Determine the [X, Y] coordinate at the center of the cell enclosing the given text.  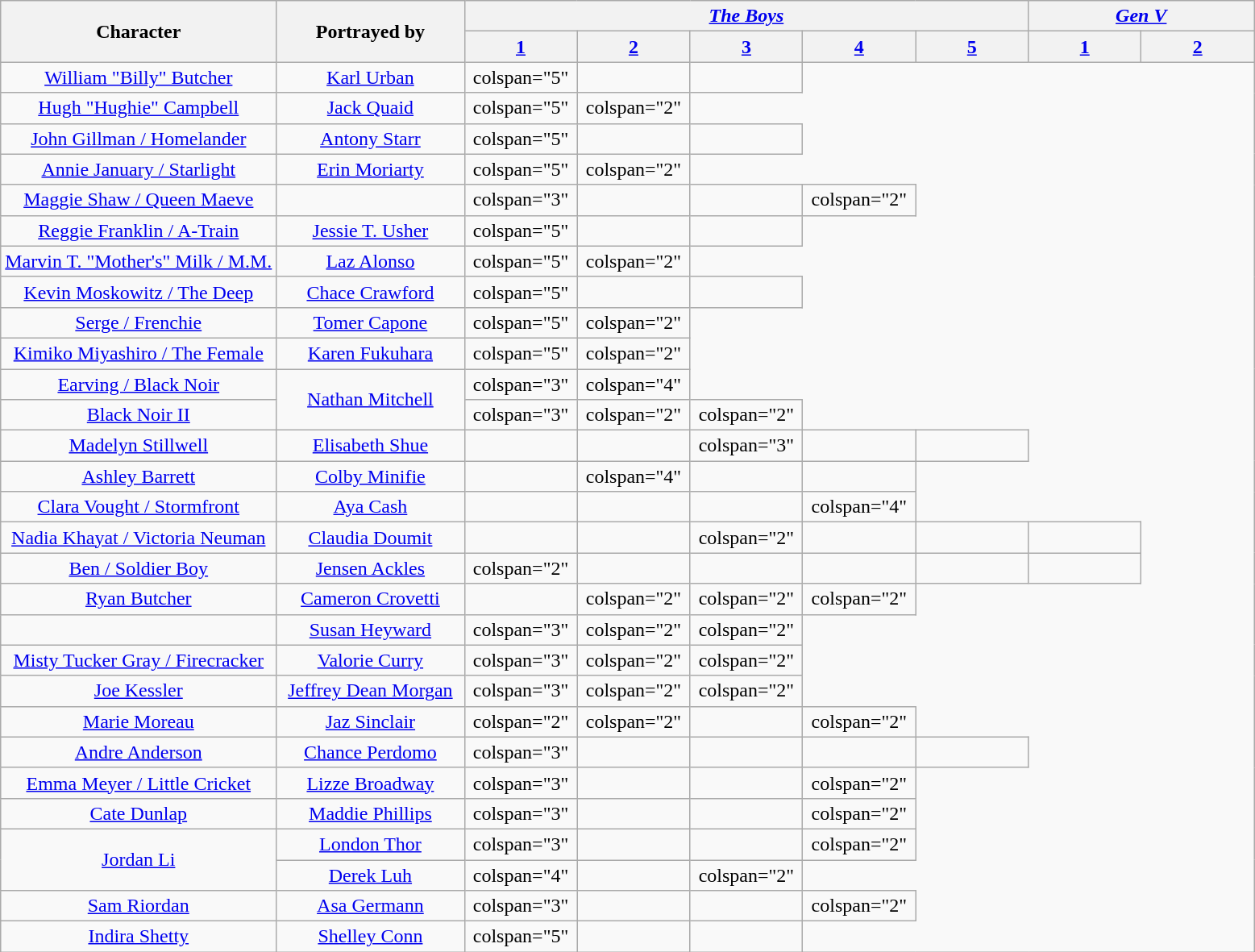
Jaz Sinclair [371, 721]
Annie January / Starlight [139, 169]
Serge / Frenchie [139, 322]
Valorie Curry [371, 660]
Emma Meyer / Little Cricket [139, 783]
5 [972, 47]
Colby Minifie [371, 476]
Ashley Barrett [139, 476]
Marvin T. "Mother's" Milk / M.M. [139, 261]
Tomer Capone [371, 322]
William "Billy" Butcher [139, 77]
Misty Tucker Gray / Firecracker [139, 660]
Reggie Franklin / A-Train [139, 231]
Jessie T. Usher [371, 231]
Maggie Shaw / Queen Maeve [139, 200]
Joe Kessler [139, 691]
Chace Crawford [371, 292]
Marie Moreau [139, 721]
Jeffrey Dean Morgan [371, 691]
Character [139, 31]
4 [859, 47]
Ryan Butcher [139, 599]
Cate Dunlap [139, 813]
Antony Starr [371, 139]
Jack Quaid [371, 108]
Claudia Doumit [371, 538]
Ben / Soldier Boy [139, 568]
London Thor [371, 844]
Karl Urban [371, 77]
Indira Shetty [139, 937]
Black Noir II [139, 415]
Kimiko Miyashiro / The Female [139, 353]
John Gillman / Homelander [139, 139]
Nadia Khayat / Victoria Neuman [139, 538]
Portrayed by [371, 31]
Erin Moriarty [371, 169]
Shelley Conn [371, 937]
The Boys [746, 16]
Aya Cash [371, 507]
3 [746, 47]
Chance Perdomo [371, 752]
Derek Luh [371, 875]
Karen Fukuhara [371, 353]
Maddie Phillips [371, 813]
Jordan Li [139, 859]
Lizze Broadway [371, 783]
Gen V [1141, 16]
Asa Germann [371, 906]
Nathan Mitchell [371, 400]
Laz Alonso [371, 261]
Sam Riordan [139, 906]
Jensen Ackles [371, 568]
Hugh "Hughie" Campbell [139, 108]
Clara Vought / Stormfront [139, 507]
Kevin Moskowitz / The Deep [139, 292]
Elisabeth Shue [371, 446]
Susan Heyward [371, 630]
Madelyn Stillwell [139, 446]
Cameron Crovetti [371, 599]
Earving / Black Noir [139, 385]
Andre Anderson [139, 752]
